Pinpoint the cell where the given text exists, returning its [x, y] midpoint coordinate. 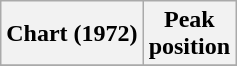
Peak position [189, 34]
Chart (1972) [72, 34]
